Capture the cell that displays the provided text and extract its (X, Y) central coordinate. 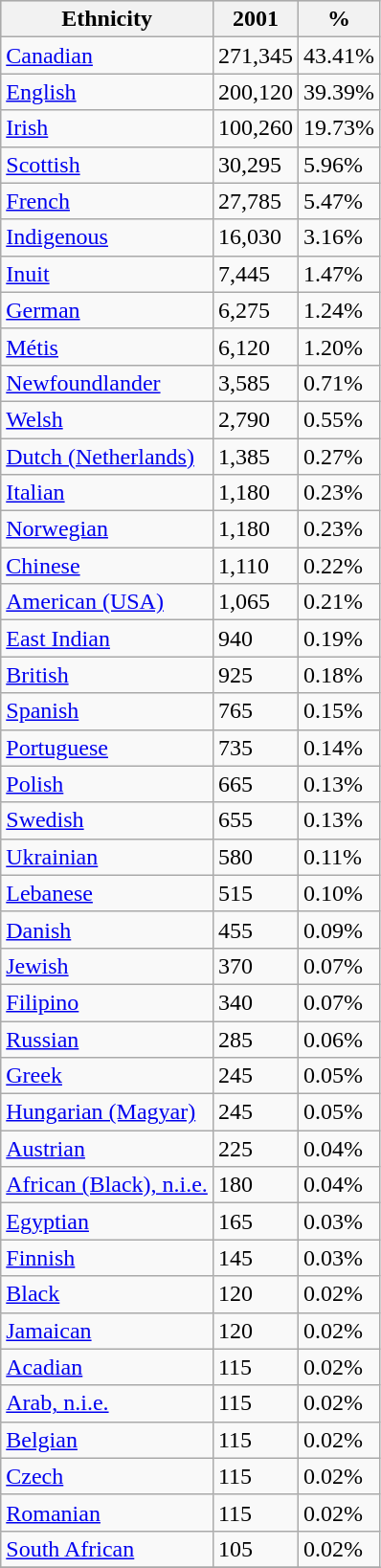
0.10% (339, 893)
Dutch (Netherlands) (107, 457)
580 (255, 857)
British (107, 675)
5.96% (339, 165)
Acadian (107, 1367)
665 (255, 784)
Austrian (107, 1149)
145 (255, 1258)
Chinese (107, 566)
Lebanese (107, 893)
0.06% (339, 1039)
Welsh (107, 419)
925 (255, 675)
340 (255, 1002)
Portuguese (107, 748)
Irish (107, 128)
0.21% (339, 602)
180 (255, 1185)
0.27% (339, 457)
Egyptian (107, 1221)
1,065 (255, 602)
100,260 (255, 128)
2,790 (255, 419)
Spanish (107, 711)
Ethnicity (107, 19)
Greek (107, 1076)
515 (255, 893)
39.39% (339, 92)
Filipino (107, 1002)
165 (255, 1221)
0.15% (339, 711)
Indigenous (107, 237)
43.41% (339, 56)
Hungarian (Magyar) (107, 1112)
6,275 (255, 310)
Métis (107, 347)
655 (255, 820)
735 (255, 748)
0.14% (339, 748)
Belgian (107, 1440)
Ukrainian (107, 857)
Black (107, 1294)
Finnish (107, 1258)
0.55% (339, 419)
3.16% (339, 237)
French (107, 201)
7,445 (255, 274)
Jewish (107, 966)
370 (255, 966)
0.09% (339, 930)
% (339, 19)
English (107, 92)
1,385 (255, 457)
200,120 (255, 92)
19.73% (339, 128)
Arab, n.i.e. (107, 1403)
Canadian (107, 56)
Romanian (107, 1512)
0.19% (339, 638)
271,345 (255, 56)
3,585 (255, 383)
Inuit (107, 274)
Polish (107, 784)
Norwegian (107, 529)
East Indian (107, 638)
0.71% (339, 383)
455 (255, 930)
Russian (107, 1039)
Newfoundlander (107, 383)
6,120 (255, 347)
1,110 (255, 566)
Czech (107, 1476)
Scottish (107, 165)
5.47% (339, 201)
2001 (255, 19)
0.22% (339, 566)
Italian (107, 493)
765 (255, 711)
American (USA) (107, 602)
Swedish (107, 820)
285 (255, 1039)
1.24% (339, 310)
940 (255, 638)
South African (107, 1549)
105 (255, 1549)
Jamaican (107, 1331)
1.20% (339, 347)
1.47% (339, 274)
16,030 (255, 237)
0.11% (339, 857)
German (107, 310)
0.18% (339, 675)
27,785 (255, 201)
African (Black), n.i.e. (107, 1185)
30,295 (255, 165)
Danish (107, 930)
225 (255, 1149)
